Find where the given text appears and provide that cell's center as (X, Y) coordinate. 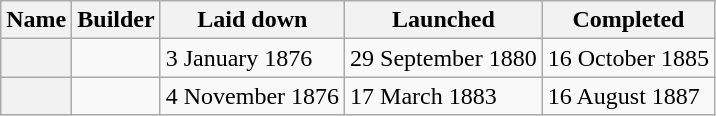
29 September 1880 (444, 58)
Laid down (252, 20)
16 October 1885 (628, 58)
Builder (116, 20)
Completed (628, 20)
4 November 1876 (252, 96)
17 March 1883 (444, 96)
3 January 1876 (252, 58)
Launched (444, 20)
Name (36, 20)
16 August 1887 (628, 96)
